Scan for the cell matching the given text and deliver its (X, Y) coordinate at center. 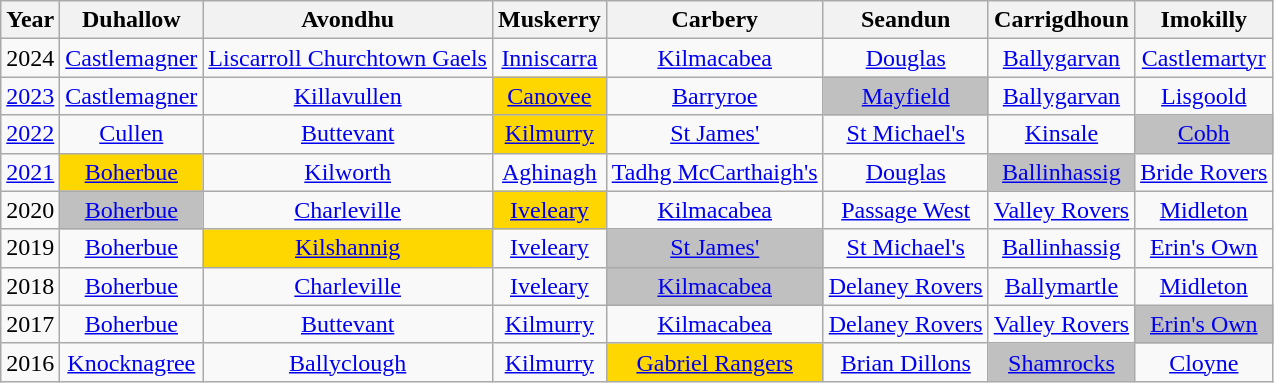
Kilshannig (348, 248)
Bride Rovers (1204, 172)
Cobh (1204, 134)
Muskerry (549, 20)
Shamrocks (1061, 362)
2021 (30, 172)
2020 (30, 210)
Duhallow (132, 20)
Castlemartyr (1204, 58)
Carbery (714, 20)
Avondhu (348, 20)
Tadhg McCarthaigh's (714, 172)
Cullen (132, 134)
2019 (30, 248)
Passage West (906, 210)
2024 (30, 58)
Aghinagh (549, 172)
2016 (30, 362)
Lisgoold (1204, 96)
Brian Dillons (906, 362)
Cloyne (1204, 362)
Imokilly (1204, 20)
2022 (30, 134)
Inniscarra (549, 58)
Ballyclough (348, 362)
Canovee (549, 96)
Seandun (906, 20)
Year (30, 20)
Kilworth (348, 172)
2018 (30, 286)
Ballymartle (1061, 286)
Kinsale (1061, 134)
Liscarroll Churchtown Gaels (348, 58)
2023 (30, 96)
Killavullen (348, 96)
Carrigdhoun (1061, 20)
Mayfield (906, 96)
Knocknagree (132, 362)
2017 (30, 324)
Barryroe (714, 96)
Gabriel Rangers (714, 362)
